Pinpoint the cell where the given text exists, returning its (X, Y) midpoint coordinate. 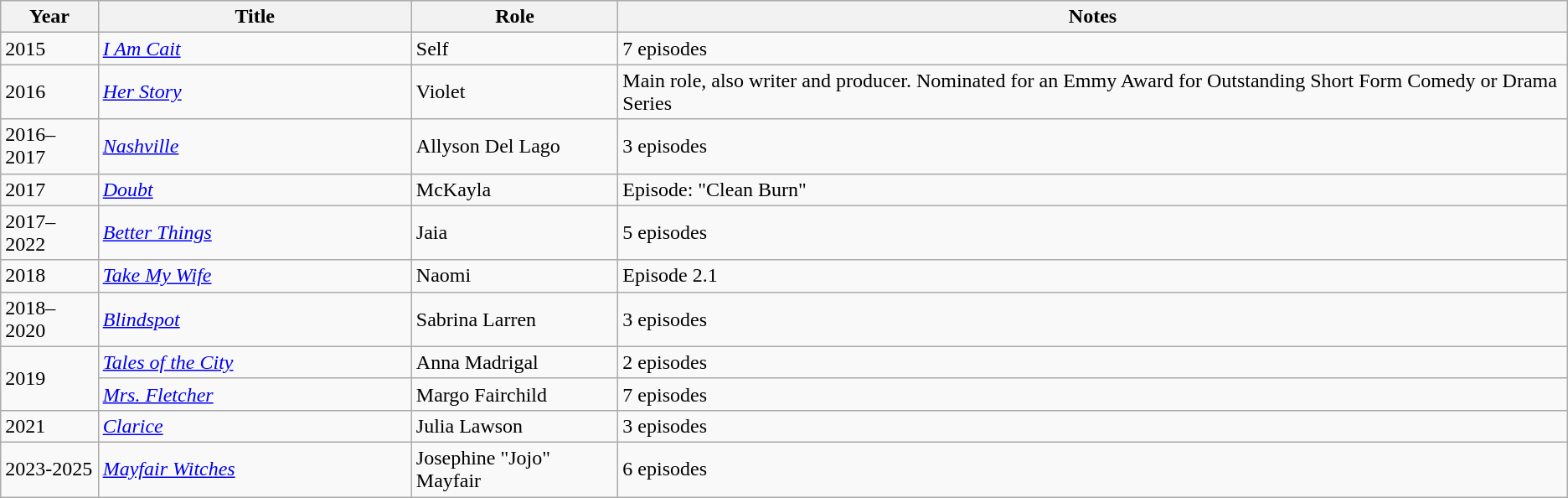
Take My Wife (255, 276)
2018 (49, 276)
2 episodes (1092, 362)
6 episodes (1092, 469)
2019 (49, 378)
Naomi (514, 276)
Episode: "Clean Burn" (1092, 189)
2018–2020 (49, 319)
Anna Madrigal (514, 362)
Julia Lawson (514, 426)
2017 (49, 189)
2015 (49, 49)
Main role, also writer and producer. Nominated for an Emmy Award for Outstanding Short Form Comedy or Drama Series (1092, 92)
Title (255, 17)
Jaia (514, 233)
5 episodes (1092, 233)
Notes (1092, 17)
Self (514, 49)
2023-2025 (49, 469)
Tales of the City (255, 362)
Josephine "Jojo" Mayfair (514, 469)
Her Story (255, 92)
Margo Fairchild (514, 394)
Clarice (255, 426)
2021 (49, 426)
Doubt (255, 189)
McKayla (514, 189)
Mrs. Fletcher (255, 394)
2016 (49, 92)
Year (49, 17)
Nashville (255, 146)
Role (514, 17)
Allyson Del Lago (514, 146)
Better Things (255, 233)
Violet (514, 92)
2016–2017 (49, 146)
Episode 2.1 (1092, 276)
Mayfair Witches (255, 469)
I Am Cait (255, 49)
Blindspot (255, 319)
2017–2022 (49, 233)
Sabrina Larren (514, 319)
